Output the (x, y) coordinate of the center of the cell containing the given text.  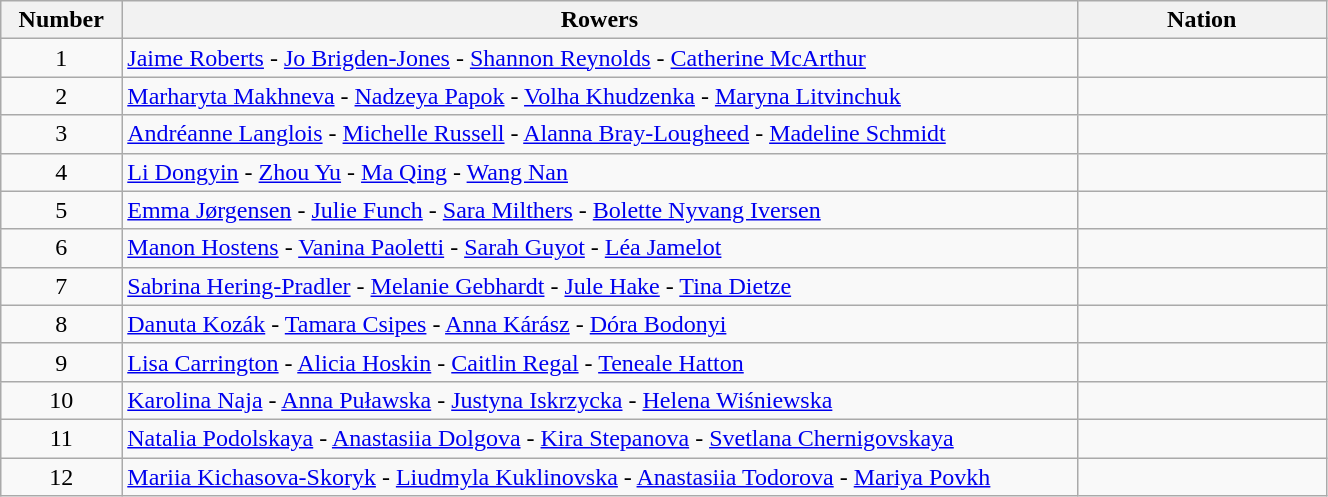
Number (62, 20)
2 (62, 96)
5 (62, 210)
Lisa Carrington - Alicia Hoskin - Caitlin Regal - Teneale Hatton (600, 362)
6 (62, 248)
Karolina Naja - Anna Puławska - Justyna Iskrzycka - Helena Wiśniewska (600, 400)
8 (62, 324)
Danuta Kozák - Tamara Csipes - Anna Kárász - Dóra Bodonyi (600, 324)
11 (62, 438)
4 (62, 172)
10 (62, 400)
Sabrina Hering-Pradler - Melanie Gebhardt - Jule Hake - Tina Dietze (600, 286)
Marharyta Makhneva - Nadzeya Papok - Volha Khudzenka - Maryna Litvinchuk (600, 96)
Li Dongyin - Zhou Yu - Ma Qing - Wang Nan (600, 172)
Emma Jørgensen - Julie Funch - Sara Milthers - Bolette Nyvang Iversen (600, 210)
3 (62, 134)
Jaime Roberts - Jo Brigden-Jones - Shannon Reynolds - Catherine McArthur (600, 58)
Mariia Kichasova-Skoryk - Liudmyla Kuklinovska - Anastasiia Todorova - Mariya Povkh (600, 477)
1 (62, 58)
7 (62, 286)
Andréanne Langlois - Michelle Russell - Alanna Bray-Lougheed - Madeline Schmidt (600, 134)
Rowers (600, 20)
Manon Hostens - Vanina Paoletti - Sarah Guyot - Léa Jamelot (600, 248)
12 (62, 477)
Nation (1202, 20)
Natalia Podolskaya - Anastasiia Dolgova - Kira Stepanova - Svetlana Chernigovskaya (600, 438)
9 (62, 362)
